Return (x, y) of the center of cell containing provided text 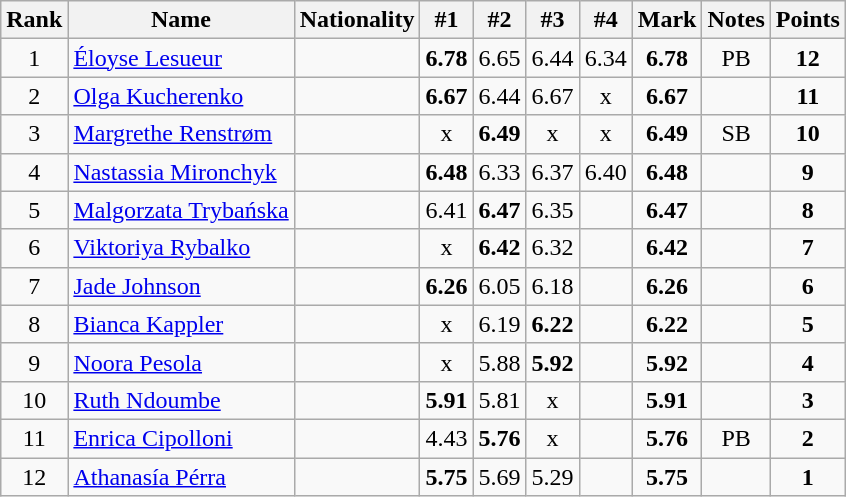
Margrethe Renstrøm (181, 134)
6.19 (500, 324)
Athanasía Pérra (181, 477)
6.18 (552, 286)
5.29 (552, 477)
Noora Pesola (181, 362)
#1 (446, 20)
6.34 (606, 58)
Olga Kucherenko (181, 96)
6.40 (606, 172)
6.65 (500, 58)
Enrica Cipolloni (181, 438)
5.88 (500, 362)
Rank (34, 20)
6.41 (446, 210)
#4 (606, 20)
Bianca Kappler (181, 324)
Malgorzata Trybańska (181, 210)
5.69 (500, 477)
Name (181, 20)
6.35 (552, 210)
6.37 (552, 172)
SB (736, 134)
Nationality (357, 20)
5.81 (500, 400)
#3 (552, 20)
6.33 (500, 172)
6.32 (552, 248)
4.43 (446, 438)
Viktoriya Rybalko (181, 248)
6.05 (500, 286)
Jade Johnson (181, 286)
Notes (736, 20)
Éloyse Lesueur (181, 58)
Mark (667, 20)
Nastassia Mironchyk (181, 172)
Points (808, 20)
#2 (500, 20)
Ruth Ndoumbe (181, 400)
